Return the [x, y] coordinate for the center point of the cell that contains the specified text.  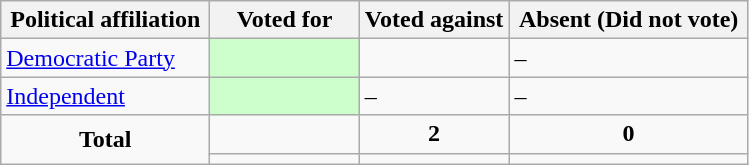
Independent [106, 96]
Total [106, 140]
Voted for [285, 20]
Political affiliation [106, 20]
2 [434, 134]
Democratic Party [106, 58]
Voted against [434, 20]
Absent (Did not vote) [629, 20]
0 [629, 134]
